For the text-containing cell, return its midpoint in [X, Y] coordinate format. 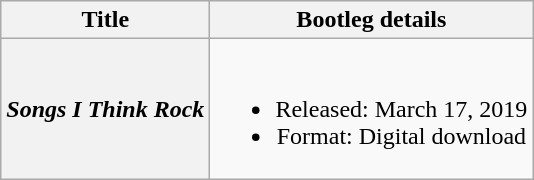
Title [106, 20]
Released: March 17, 2019Format: Digital download [372, 109]
Bootleg details [372, 20]
Songs I Think Rock [106, 109]
